Identify which cell holds the provided text, then report its (X, Y) central coordinate. 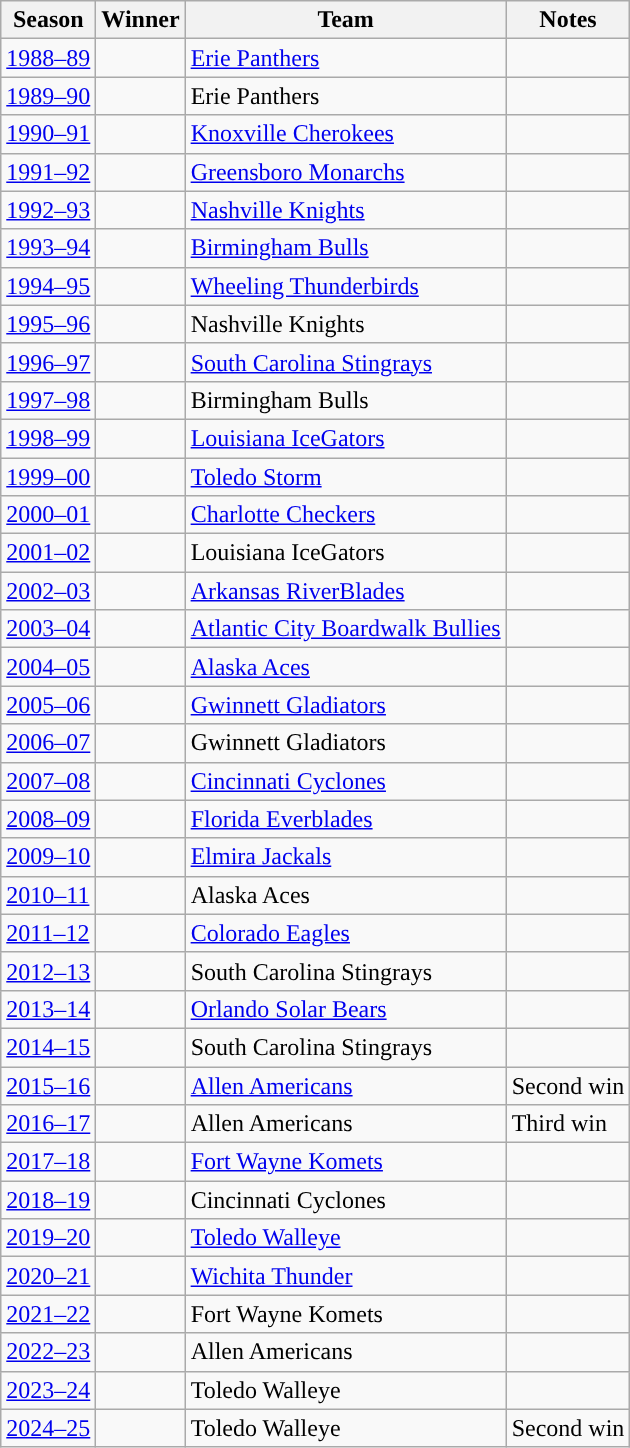
2009–10 (48, 857)
Third win (568, 1124)
1988–89 (48, 58)
Atlantic City Boardwalk Bullies (346, 629)
Colorado Eagles (346, 933)
2001–02 (48, 553)
2024–25 (48, 1428)
1994–95 (48, 286)
Notes (568, 20)
2018–19 (48, 1200)
1997–98 (48, 400)
2014–15 (48, 1047)
Wichita Thunder (346, 1276)
Florida Everblades (346, 819)
2008–09 (48, 819)
2002–03 (48, 591)
2015–16 (48, 1085)
Arkansas RiverBlades (346, 591)
2011–12 (48, 933)
1989–90 (48, 96)
2003–04 (48, 629)
2005–06 (48, 705)
2019–20 (48, 1238)
2012–13 (48, 971)
1995–96 (48, 324)
1998–99 (48, 438)
Toledo Storm (346, 477)
2021–22 (48, 1314)
Winner (140, 20)
Knoxville Cherokees (346, 134)
2017–18 (48, 1162)
2013–14 (48, 1009)
2020–21 (48, 1276)
1993–94 (48, 248)
2007–08 (48, 781)
2000–01 (48, 515)
1999–00 (48, 477)
1990–91 (48, 134)
Charlotte Checkers (346, 515)
2022–23 (48, 1352)
Elmira Jackals (346, 857)
Season (48, 20)
1992–93 (48, 210)
Wheeling Thunderbirds (346, 286)
2016–17 (48, 1124)
2004–05 (48, 667)
2006–07 (48, 743)
Orlando Solar Bears (346, 1009)
Greensboro Monarchs (346, 172)
Team (346, 20)
2010–11 (48, 895)
2023–24 (48, 1390)
1996–97 (48, 362)
1991–92 (48, 172)
